Determine the (x, y) coordinate at the center of the cell enclosing the given text.  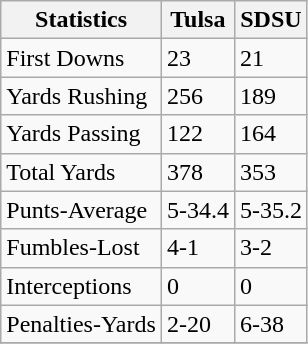
5-35.2 (270, 210)
SDSU (270, 20)
122 (198, 134)
Penalties-Yards (82, 324)
21 (270, 58)
164 (270, 134)
353 (270, 172)
378 (198, 172)
Interceptions (82, 286)
Yards Passing (82, 134)
256 (198, 96)
Yards Rushing (82, 96)
Total Yards (82, 172)
6-38 (270, 324)
4-1 (198, 248)
Punts-Average (82, 210)
3-2 (270, 248)
Statistics (82, 20)
2-20 (198, 324)
Tulsa (198, 20)
5-34.4 (198, 210)
189 (270, 96)
First Downs (82, 58)
23 (198, 58)
Fumbles-Lost (82, 248)
